Find where the given text appears and provide that cell's center as (x, y) coordinate. 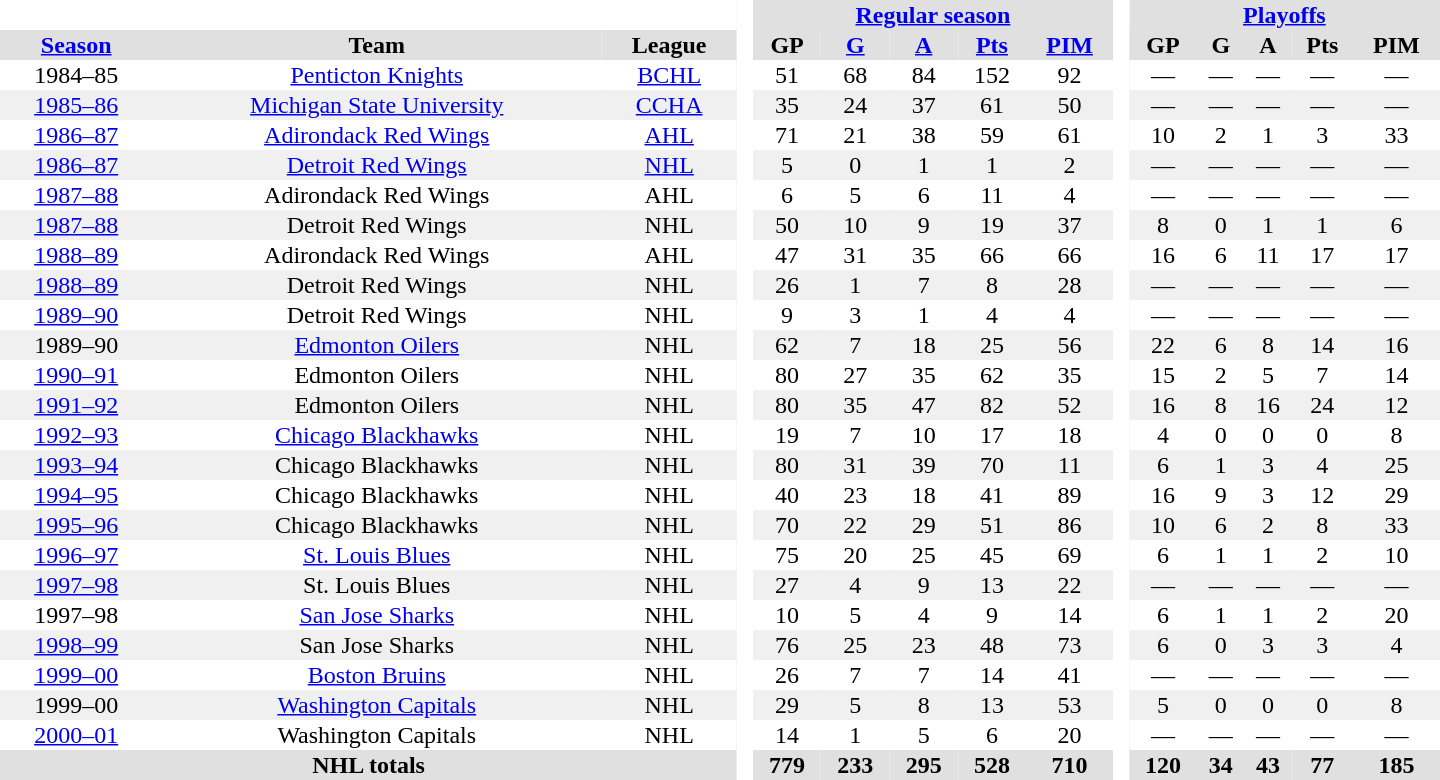
528 (992, 765)
710 (1070, 765)
1985–86 (76, 105)
1984–85 (76, 75)
Season (76, 45)
73 (1070, 645)
Michigan State University (376, 105)
45 (992, 555)
38 (924, 135)
185 (1396, 765)
Playoffs (1284, 15)
75 (787, 555)
84 (924, 75)
28 (1070, 285)
Team (376, 45)
1993–94 (76, 465)
34 (1220, 765)
82 (992, 405)
CCHA (669, 105)
92 (1070, 75)
43 (1268, 765)
21 (855, 135)
52 (1070, 405)
1992–93 (76, 435)
71 (787, 135)
152 (992, 75)
Regular season (933, 15)
2000–01 (76, 735)
BCHL (669, 75)
1991–92 (76, 405)
1994–95 (76, 495)
89 (1070, 495)
1995–96 (76, 525)
Boston Bruins (376, 675)
779 (787, 765)
40 (787, 495)
48 (992, 645)
39 (924, 465)
NHL totals (368, 765)
League (669, 45)
53 (1070, 705)
59 (992, 135)
86 (1070, 525)
1990–91 (76, 375)
233 (855, 765)
69 (1070, 555)
76 (787, 645)
Penticton Knights (376, 75)
295 (924, 765)
68 (855, 75)
1996–97 (76, 555)
77 (1322, 765)
120 (1163, 765)
15 (1163, 375)
1998–99 (76, 645)
56 (1070, 345)
